Provide the (x, y) coordinate of the cell's center where the given text is located.  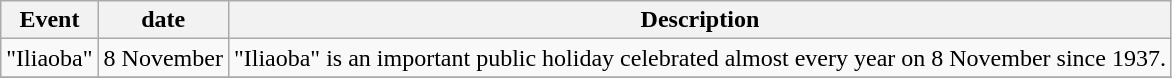
date (163, 20)
Event (50, 20)
Description (700, 20)
"Iliaoba" (50, 58)
"Iliaoba" is an important public holiday celebrated almost every year on 8 November since 1937. (700, 58)
8 November (163, 58)
